Return (x, y) of the center of cell containing provided text 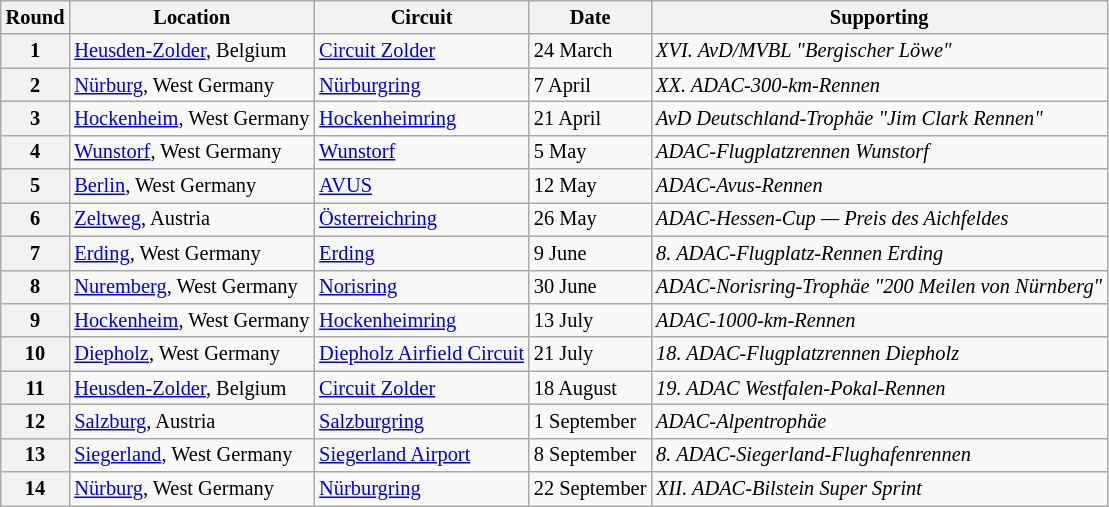
5 (36, 186)
1 September (590, 421)
ADAC-Hessen-Cup — Preis des Aichfeldes (879, 219)
Erding, West Germany (192, 253)
Siegerland, West Germany (192, 455)
10 (36, 354)
3 (36, 118)
1 (36, 51)
Zeltweg, Austria (192, 219)
AVUS (422, 186)
Supporting (879, 17)
Circuit (422, 17)
30 June (590, 287)
Nuremberg, West Germany (192, 287)
ADAC-1000-km-Rennen (879, 320)
13 (36, 455)
8. ADAC-Flugplatz-Rennen Erding (879, 253)
Wunstorf (422, 152)
Erding (422, 253)
19. ADAC Westfalen-Pokal-Rennen (879, 388)
Österreichring (422, 219)
21 April (590, 118)
9 June (590, 253)
18 August (590, 388)
6 (36, 219)
13 July (590, 320)
Diepholz, West Germany (192, 354)
11 (36, 388)
ADAC-Avus-Rennen (879, 186)
5 May (590, 152)
Date (590, 17)
18. ADAC-Flugplatzrennen Diepholz (879, 354)
ADAC-Alpentrophäe (879, 421)
Wunstorf, West Germany (192, 152)
XII. ADAC-Bilstein Super Sprint (879, 489)
Siegerland Airport (422, 455)
22 September (590, 489)
Location (192, 17)
AvD Deutschland-Trophäe "Jim Clark Rennen" (879, 118)
ADAC-Norisring-Trophäe "200 Meilen von Nürnberg" (879, 287)
Diepholz Airfield Circuit (422, 354)
Norisring (422, 287)
9 (36, 320)
8 September (590, 455)
Salzburg, Austria (192, 421)
4 (36, 152)
Round (36, 17)
7 April (590, 85)
ADAC-Flugplatzrennen Wunstorf (879, 152)
14 (36, 489)
24 March (590, 51)
2 (36, 85)
XX. ADAC-300-km-Rennen (879, 85)
Berlin, West Germany (192, 186)
21 July (590, 354)
8 (36, 287)
12 May (590, 186)
12 (36, 421)
XVI. AvD/MVBL "Bergischer Löwe" (879, 51)
7 (36, 253)
26 May (590, 219)
8. ADAC-Siegerland-Flughafenrennen (879, 455)
Salzburgring (422, 421)
